Locate the cell with the specified text and output its [X, Y] center coordinate. 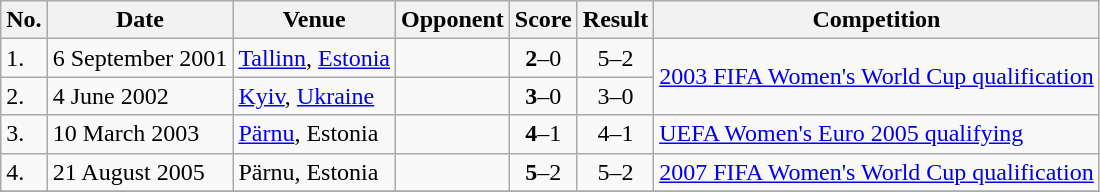
No. [24, 20]
Competition [877, 20]
Date [140, 20]
2003 FIFA Women's World Cup qualification [877, 77]
10 March 2003 [140, 134]
UEFA Women's Euro 2005 qualifying [877, 134]
2–0 [543, 58]
4. [24, 172]
Result [615, 20]
Score [543, 20]
Kyiv, Ukraine [314, 96]
Tallinn, Estonia [314, 58]
2007 FIFA Women's World Cup qualification [877, 172]
21 August 2005 [140, 172]
3. [24, 134]
Venue [314, 20]
1. [24, 58]
2. [24, 96]
6 September 2001 [140, 58]
4 June 2002 [140, 96]
Opponent [453, 20]
